Output the [X, Y] coordinate of the center of the cell containing the given text.  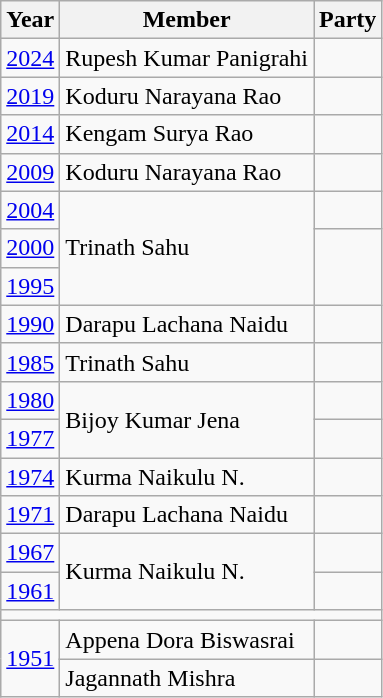
Year [30, 20]
Party [348, 20]
1951 [30, 659]
1967 [30, 553]
2014 [30, 134]
1995 [30, 286]
1985 [30, 362]
Rupesh Kumar Panigrahi [187, 58]
2019 [30, 96]
1977 [30, 438]
2009 [30, 172]
1974 [30, 477]
Appena Dora Biswasrai [187, 640]
2000 [30, 248]
Jagannath Mishra [187, 678]
2024 [30, 58]
1980 [30, 400]
2004 [30, 210]
Member [187, 20]
1990 [30, 324]
Bijoy Kumar Jena [187, 419]
1961 [30, 591]
1971 [30, 515]
Kengam Surya Rao [187, 134]
